Output the (X, Y) coordinate of the center of the cell containing the given text.  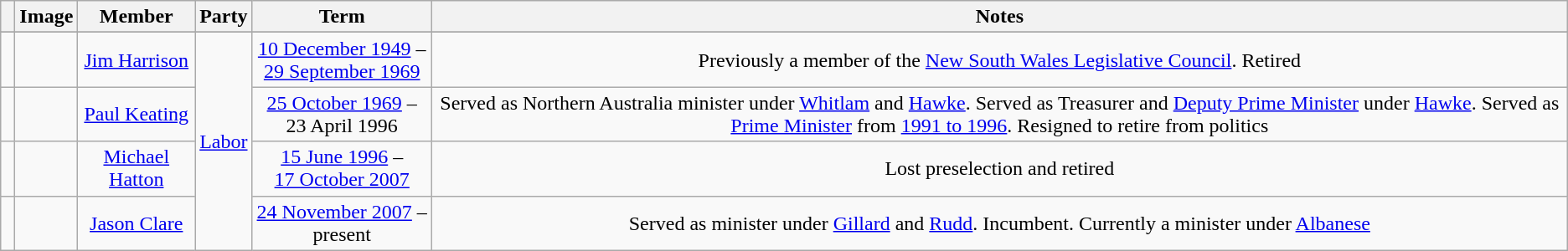
Previously a member of the New South Wales Legislative Council. Retired (999, 60)
Paul Keating (137, 114)
10 December 1949 –29 September 1969 (342, 60)
Term (342, 17)
Jim Harrison (137, 60)
Labor (224, 141)
Served as minister under Gillard and Rudd. Incumbent. Currently a minister under Albanese (999, 223)
24 November 2007 –present (342, 223)
Member (137, 17)
Notes (999, 17)
Party (224, 17)
Image (47, 17)
Lost preselection and retired (999, 169)
Michael Hatton (137, 169)
25 October 1969 –23 April 1996 (342, 114)
15 June 1996 –17 October 2007 (342, 169)
Jason Clare (137, 223)
